Return (x, y) of the center of cell containing provided text 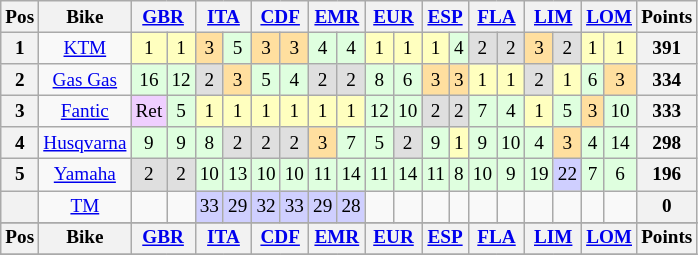
Gas Gas (85, 80)
391 (667, 48)
TM (85, 206)
32 (266, 206)
22 (567, 175)
19 (539, 175)
196 (667, 175)
KTM (85, 48)
13 (237, 175)
Husqvarna (85, 143)
Yamaha (85, 175)
333 (667, 111)
Fantic (85, 111)
298 (667, 143)
0 (667, 206)
16 (149, 80)
334 (667, 80)
28 (351, 206)
Ret (149, 111)
